Scan for the cell matching the given text and deliver its (x, y) coordinate at center. 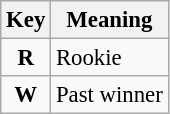
Rookie (110, 58)
W (26, 95)
Key (26, 20)
Past winner (110, 95)
Meaning (110, 20)
R (26, 58)
